Find where the given text appears and provide that cell's center as [X, Y] coordinate. 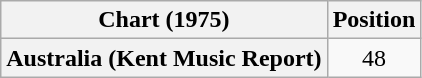
48 [374, 58]
Position [374, 20]
Chart (1975) [164, 20]
Australia (Kent Music Report) [164, 58]
